Detect which cell encompasses the target text, then output its (x, y) center coordinate. 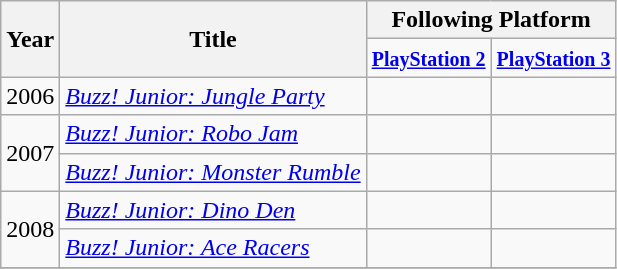
PlayStation 2 (428, 58)
Buzz! Junior: Monster Rumble (213, 172)
Buzz! Junior: Ace Racers (213, 248)
Year (30, 39)
Title (213, 39)
Following Platform (491, 20)
Buzz! Junior: Jungle Party (213, 96)
2006 (30, 96)
Buzz! Junior: Robo Jam (213, 134)
2007 (30, 153)
2008 (30, 229)
PlayStation 3 (554, 58)
Buzz! Junior: Dino Den (213, 210)
